Pinpoint the cell where the given text exists, returning its [x, y] midpoint coordinate. 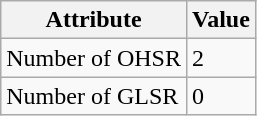
Number of GLSR [94, 96]
Attribute [94, 20]
Number of OHSR [94, 58]
2 [220, 58]
0 [220, 96]
Value [220, 20]
